Locate the cell with the specified text and output its [X, Y] center coordinate. 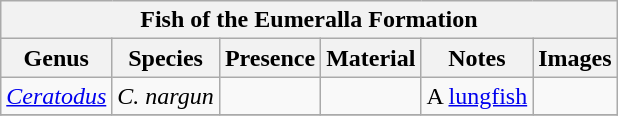
A lungfish [477, 96]
Species [166, 58]
Genus [56, 58]
Notes [477, 58]
C. nargun [166, 96]
Presence [270, 58]
Material [371, 58]
Ceratodus [56, 96]
Images [575, 58]
Fish of the Eumeralla Formation [309, 20]
